Return the [x, y] coordinate for the center point of the cell that contains the specified text.  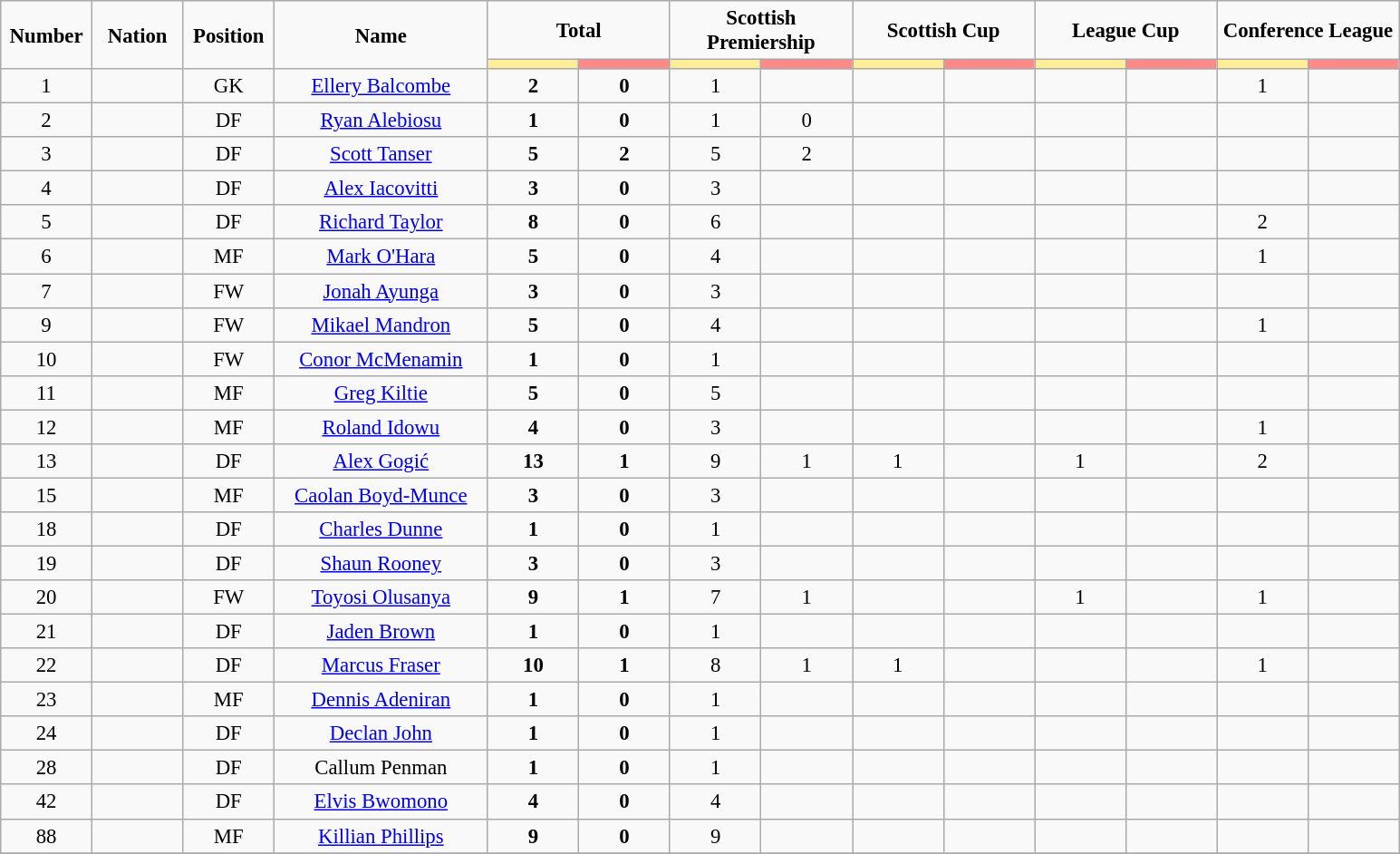
11 [47, 393]
Alex Iacovitti [381, 189]
Killian Phillips [381, 836]
Richard Taylor [381, 222]
28 [47, 768]
Conference League [1308, 31]
24 [47, 733]
GK [228, 86]
15 [47, 495]
Scott Tanser [381, 154]
Mark O'Hara [381, 257]
Conor McMenamin [381, 359]
Scottish Premiership [761, 31]
Mikael Mandron [381, 325]
Total [578, 31]
Jonah Ayunga [381, 291]
Alex Gogić [381, 461]
Marcus Fraser [381, 665]
Position [228, 34]
Nation [138, 34]
Name [381, 34]
Ellery Balcombe [381, 86]
20 [47, 597]
Charles Dunne [381, 529]
18 [47, 529]
Ryan Alebiosu [381, 121]
Elvis Bwomono [381, 802]
Number [47, 34]
22 [47, 665]
Jaden Brown [381, 632]
Toyosi Olusanya [381, 597]
21 [47, 632]
Dennis Adeniran [381, 700]
42 [47, 802]
League Cup [1125, 31]
Declan John [381, 733]
Shaun Rooney [381, 563]
Caolan Boyd-Munce [381, 495]
19 [47, 563]
Roland Idowu [381, 427]
23 [47, 700]
Scottish Cup [942, 31]
Callum Penman [381, 768]
Greg Kiltie [381, 393]
88 [47, 836]
12 [47, 427]
